Return the [x, y] coordinate for the center point of the cell that contains the specified text.  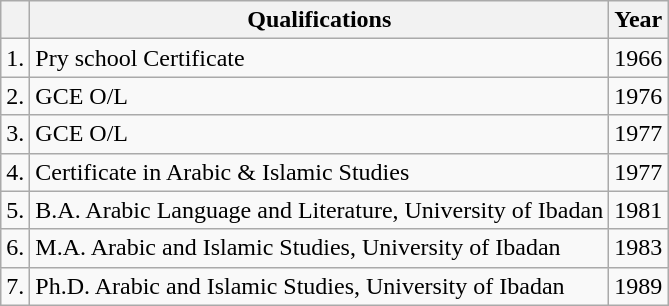
1966 [638, 58]
M.A. Arabic and Islamic Studies, University of Ibadan [320, 248]
7. [16, 286]
B.A. Arabic Language and Literature, University of Ibadan [320, 210]
1976 [638, 96]
3. [16, 134]
5. [16, 210]
4. [16, 172]
Year [638, 20]
Ph.D. Arabic and Islamic Studies, University of Ibadan [320, 286]
Qualifications [320, 20]
1. [16, 58]
Pry school Certificate [320, 58]
1983 [638, 248]
2. [16, 96]
1989 [638, 286]
6. [16, 248]
1981 [638, 210]
Certificate in Arabic & Islamic Studies [320, 172]
